Search for the cell housing the specified text and yield its (x, y) center coordinate. 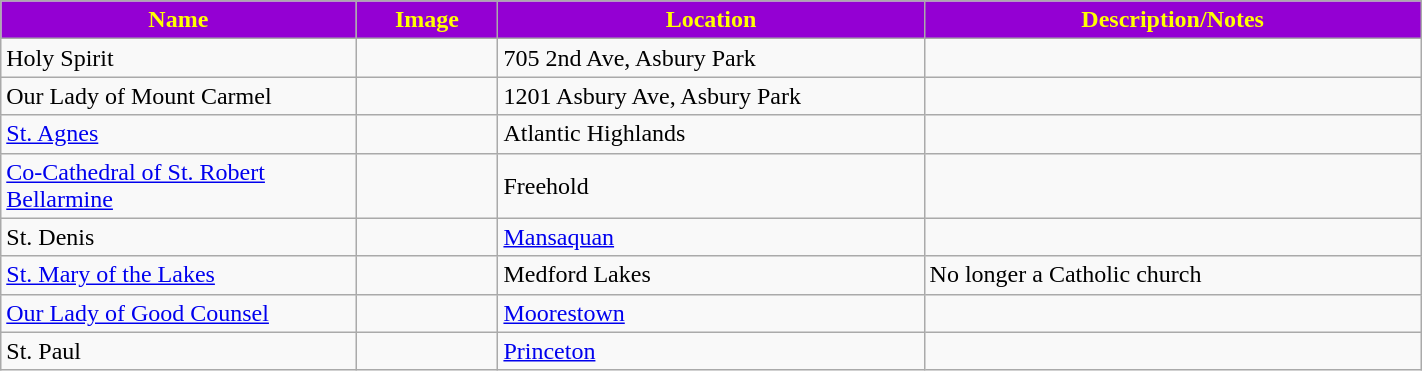
St. Denis (178, 237)
No longer a Catholic church (1172, 275)
Freehold (711, 186)
Atlantic Highlands (711, 134)
St. Agnes (178, 134)
Image (427, 20)
Name (178, 20)
Description/Notes (1172, 20)
705 2nd Ave, Asbury Park (711, 58)
Co-Cathedral of St. Robert Bellarmine (178, 186)
Mansaquan (711, 237)
Moorestown (711, 313)
Princeton (711, 351)
1201 Asbury Ave, Asbury Park (711, 96)
St. Paul (178, 351)
Location (711, 20)
Our Lady of Mount Carmel (178, 96)
St. Mary of the Lakes (178, 275)
Medford Lakes (711, 275)
Our Lady of Good Counsel (178, 313)
Holy Spirit (178, 58)
